Return [x, y] of the center of cell containing provided text 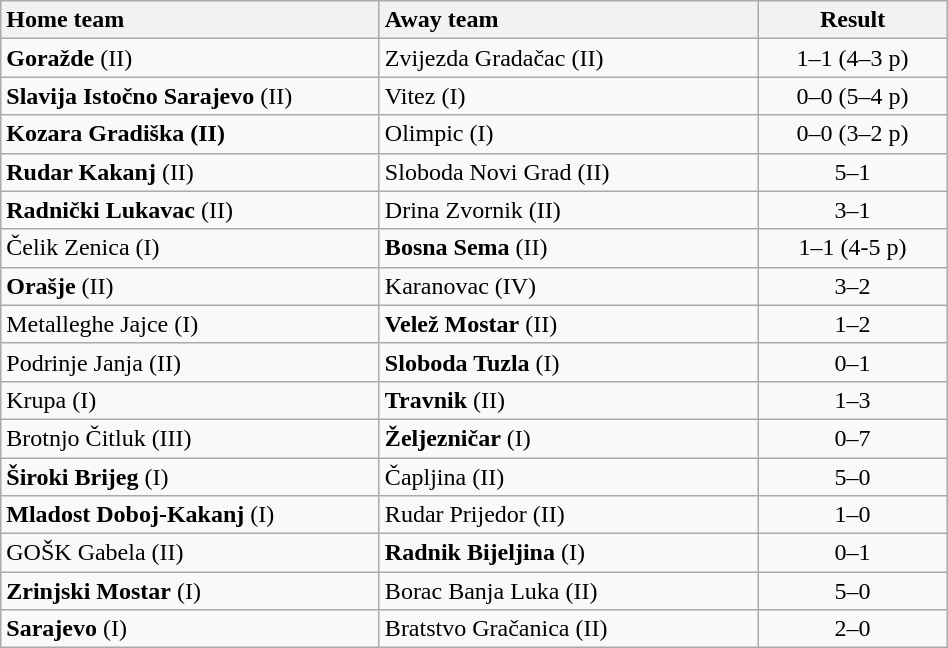
Karanovac (IV) [568, 286]
Zrinjski Mostar (I) [190, 591]
1–1 (4-5 p) [852, 248]
Radnički Lukavac (II) [190, 210]
Sarajevo (I) [190, 629]
Sloboda Novi Grad (II) [568, 172]
0–0 (3–2 p) [852, 134]
Podrinje Janja (II) [190, 362]
Kozara Gradiška (II) [190, 134]
Bosna Sema (II) [568, 248]
Result [852, 20]
5–1 [852, 172]
2–0 [852, 629]
Travnik (II) [568, 400]
Radnik Bijeljina (I) [568, 553]
Široki Brijeg (I) [190, 477]
Rudar Kakanj (II) [190, 172]
3–1 [852, 210]
Čelik Zenica (I) [190, 248]
Drina Zvornik (II) [568, 210]
Goražde (II) [190, 58]
Brotnjo Čitluk (III) [190, 438]
Home team [190, 20]
Željezničar (I) [568, 438]
Orašje (II) [190, 286]
1–3 [852, 400]
Velež Mostar (II) [568, 324]
GOŠK Gabela (II) [190, 553]
3–2 [852, 286]
0–7 [852, 438]
1–0 [852, 515]
Zvijezda Gradačac (II) [568, 58]
1–2 [852, 324]
Away team [568, 20]
1–1 (4–3 p) [852, 58]
Vitez (I) [568, 96]
Borac Banja Luka (II) [568, 591]
Čapljina (II) [568, 477]
Metalleghe Jajce (I) [190, 324]
Slavija Istočno Sarajevo (II) [190, 96]
Mladost Doboj-Kakanj (I) [190, 515]
Olimpic (I) [568, 134]
Sloboda Tuzla (I) [568, 362]
Bratstvo Gračanica (II) [568, 629]
Rudar Prijedor (II) [568, 515]
Krupa (I) [190, 400]
0–0 (5–4 p) [852, 96]
